Detect which cell encompasses the target text, then output its (X, Y) center coordinate. 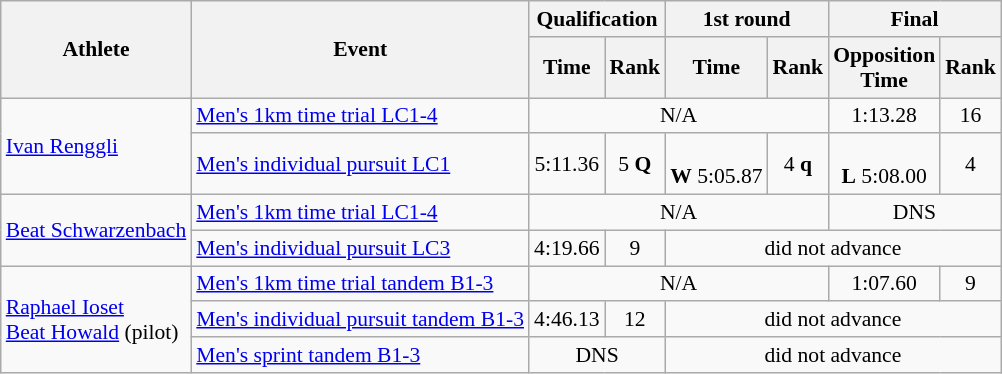
4 (970, 164)
Ivan Renggli (96, 146)
4:19.66 (566, 248)
5 Q (636, 164)
Raphael Ioset Beat Howald (pilot) (96, 320)
Athlete (96, 50)
1st round (746, 19)
Men's individual pursuit tandem B1-3 (360, 320)
Men's 1km time trial tandem B1-3 (360, 284)
5:11.36 (566, 164)
12 (636, 320)
OppositionTime (884, 68)
4 q (798, 164)
Beat Schwarzenbach (96, 230)
L 5:08.00 (884, 164)
Qualification (597, 19)
Men's individual pursuit LC1 (360, 164)
Event (360, 50)
W 5:05.87 (716, 164)
1:07.60 (884, 284)
1:13.28 (884, 116)
4:46.13 (566, 320)
Men's individual pursuit LC3 (360, 248)
Men's sprint tandem B1-3 (360, 355)
16 (970, 116)
Final (914, 19)
